From the cell containing the given text, extract its center point as (x, y) coordinate. 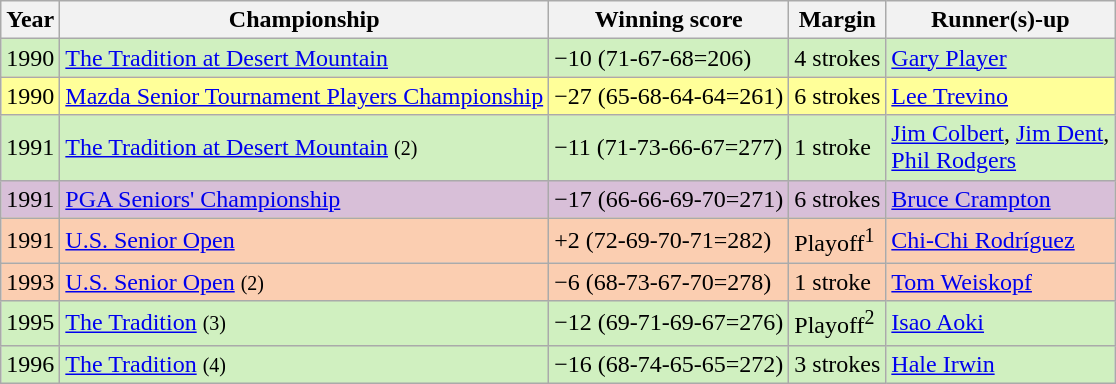
−10 (71-67-68=206) (669, 58)
Gary Player (1000, 58)
−27 (65-68-64-64=261) (669, 96)
The Tradition at Desert Mountain (304, 58)
Bruce Crampton (1000, 199)
Championship (304, 20)
Jim Colbert, Jim Dent, Phil Rodgers (1000, 148)
The Tradition (4) (304, 364)
U.S. Senior Open (2) (304, 282)
U.S. Senior Open (304, 240)
−11 (71-73-66-67=277) (669, 148)
Winning score (669, 20)
Chi-Chi Rodríguez (1000, 240)
Isao Aoki (1000, 324)
Lee Trevino (1000, 96)
1993 (30, 282)
Playoff2 (838, 324)
Playoff1 (838, 240)
Year (30, 20)
3 strokes (838, 364)
Tom Weiskopf (1000, 282)
Runner(s)-up (1000, 20)
The Tradition (3) (304, 324)
−16 (68-74-65-65=272) (669, 364)
−17 (66-66-69-70=271) (669, 199)
−6 (68-73-67-70=278) (669, 282)
−12 (69-71-69-67=276) (669, 324)
PGA Seniors' Championship (304, 199)
Mazda Senior Tournament Players Championship (304, 96)
Hale Irwin (1000, 364)
4 strokes (838, 58)
The Tradition at Desert Mountain (2) (304, 148)
+2 (72-69-70-71=282) (669, 240)
1995 (30, 324)
1996 (30, 364)
Margin (838, 20)
